Pinpoint the cell where the given text exists, returning its (X, Y) midpoint coordinate. 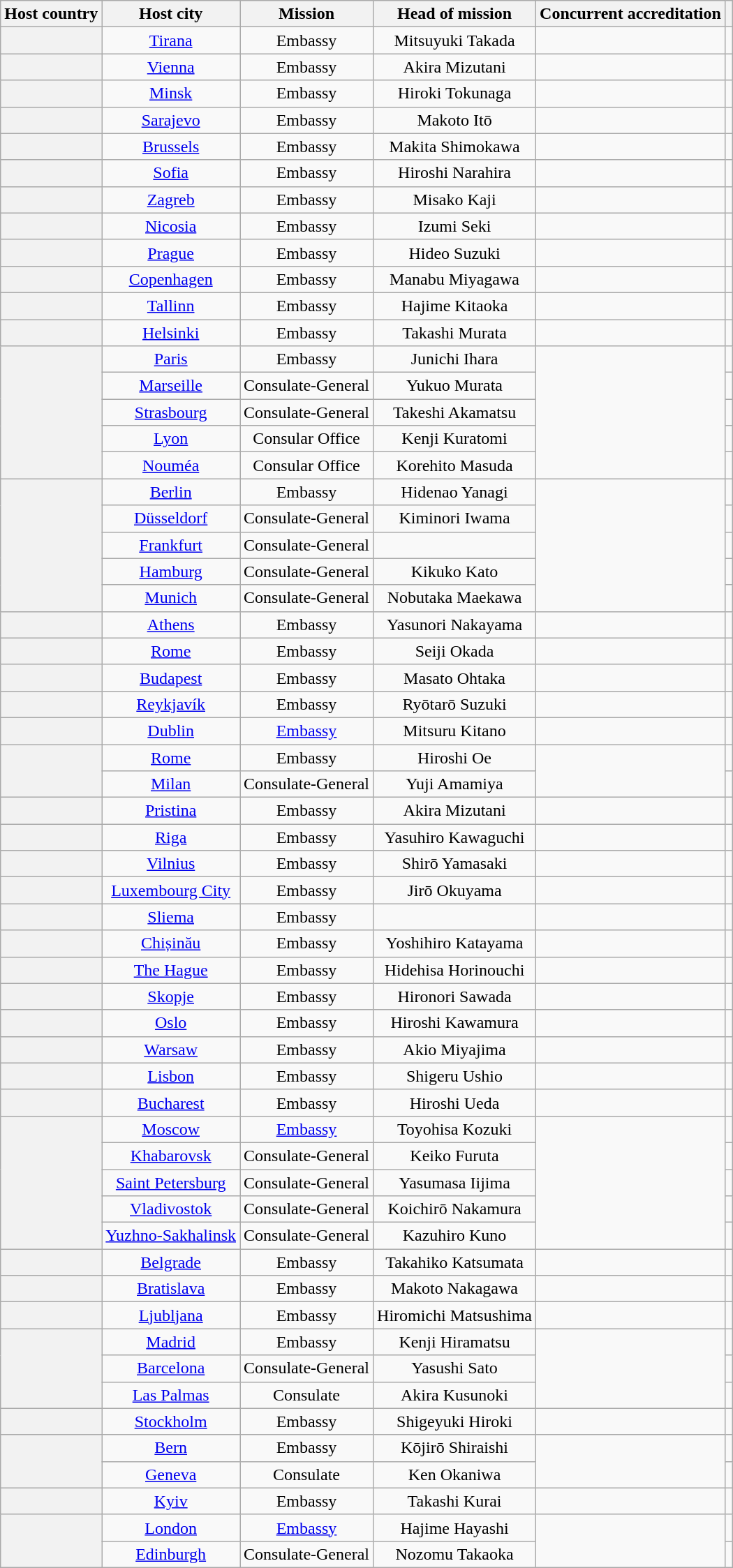
Reykjavík (171, 704)
Head of mission (455, 14)
Budapest (171, 678)
Misako Kaji (455, 200)
Oslo (171, 1023)
Düsseldorf (171, 518)
Yasushi Sato (455, 1368)
Moscow (171, 1129)
Junichi Ihara (455, 359)
Edinburgh (171, 1554)
Bern (171, 1448)
Athens (171, 625)
Mission (307, 14)
Barcelona (171, 1368)
Vienna (171, 67)
Host country (52, 14)
Nozomu Takaoka (455, 1554)
Copenhagen (171, 279)
Munich (171, 598)
Tallinn (171, 306)
Zagreb (171, 200)
Korehito Masuda (455, 465)
Hiroshi Ueda (455, 1103)
Sofia (171, 173)
Yasuhiro Kawaguchi (455, 837)
Nicosia (171, 226)
Bratislava (171, 1289)
Hironori Sawada (455, 996)
Prague (171, 253)
Helsinki (171, 333)
Shirō Yamasaki (455, 864)
Minsk (171, 94)
Makita Shimokawa (455, 147)
Milan (171, 784)
Hiroshi Oe (455, 757)
Toyohisa Kozuki (455, 1129)
Hamburg (171, 572)
Las Palmas (171, 1395)
Stockholm (171, 1421)
Strasbourg (171, 412)
Vilnius (171, 864)
Geneva (171, 1474)
Brussels (171, 147)
Takeshi Akamatsu (455, 412)
Yasumasa Iijima (455, 1183)
Chișinău (171, 943)
Takashi Murata (455, 333)
Hidehisa Horinouchi (455, 970)
Izumi Seki (455, 226)
Lyon (171, 439)
Kikuko Kato (455, 572)
Yoshihiro Katayama (455, 943)
Nouméa (171, 465)
Mitsuru Kitano (455, 731)
Bucharest (171, 1103)
Hajime Kitaoka (455, 306)
Sarajevo (171, 120)
Nobutaka Maekawa (455, 598)
Kenji Hiramatsu (455, 1342)
Sliema (171, 917)
Yuji Amamiya (455, 784)
Khabarovsk (171, 1156)
Vladivostok (171, 1209)
Dublin (171, 731)
Luxembourg City (171, 890)
Saint Petersburg (171, 1183)
Manabu Miyagawa (455, 279)
Hiroshi Kawamura (455, 1023)
Jirō Okuyama (455, 890)
Tirana (171, 40)
Ken Okaniwa (455, 1474)
Hidenao Yanagi (455, 492)
Yasunori Nakayama (455, 625)
Takahiko Katsumata (455, 1262)
The Hague (171, 970)
Ljubljana (171, 1315)
Host city (171, 14)
Paris (171, 359)
Yuzhno-Sakhalinsk (171, 1236)
Makoto Itō (455, 120)
Concurrent accreditation (631, 14)
Marseille (171, 386)
Hajime Hayashi (455, 1528)
Riga (171, 837)
Kenji Kuratomi (455, 439)
Akio Miyajima (455, 1050)
Shigeru Ushio (455, 1076)
Hiroki Tokunaga (455, 94)
Madrid (171, 1342)
Seiji Okada (455, 651)
Takashi Kurai (455, 1501)
Shigeyuki Hiroki (455, 1421)
Masato Ohtaka (455, 678)
Akira Kusunoki (455, 1395)
Hiroshi Narahira (455, 173)
Skopje (171, 996)
Kōjirō Shiraishi (455, 1448)
Kazuhiro Kuno (455, 1236)
Frankfurt (171, 545)
Keiko Furuta (455, 1156)
Belgrade (171, 1262)
Kyiv (171, 1501)
Mitsuyuki Takada (455, 40)
Ryōtarō Suzuki (455, 704)
Hideo Suzuki (455, 253)
Pristina (171, 811)
Berlin (171, 492)
Hiromichi Matsushima (455, 1315)
Warsaw (171, 1050)
Koichirō Nakamura (455, 1209)
Kiminori Iwama (455, 518)
Lisbon (171, 1076)
London (171, 1528)
Yukuo Murata (455, 386)
Makoto Nakagawa (455, 1289)
